Detect which cell encompasses the target text, then output its (x, y) center coordinate. 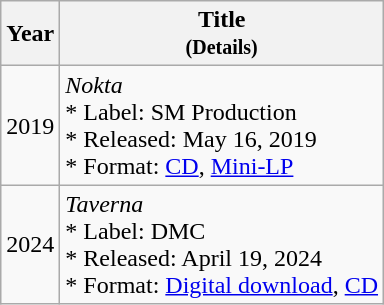
Year (30, 34)
2019 (30, 126)
2024 (30, 244)
Taverna* Label: DMC* Released: April 19, 2024* Format: Digital download, CD (222, 244)
Title(Details) (222, 34)
Nokta* Label: SM Production* Released: May 16, 2019* Format: CD, Mini-LP (222, 126)
